Detect which cell encompasses the target text, then output its (X, Y) center coordinate. 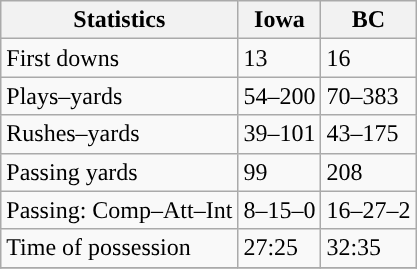
43–175 (368, 134)
Rushes–yards (120, 134)
16 (368, 58)
First downs (120, 58)
Time of possession (120, 248)
208 (368, 172)
Passing: Comp–Att–Int (120, 210)
54–200 (280, 96)
16–27–2 (368, 210)
Plays–yards (120, 96)
BC (368, 20)
Iowa (280, 20)
39–101 (280, 134)
Passing yards (120, 172)
32:35 (368, 248)
8–15–0 (280, 210)
Statistics (120, 20)
99 (280, 172)
27:25 (280, 248)
13 (280, 58)
70–383 (368, 96)
